For the text-containing cell, return its midpoint in [x, y] coordinate format. 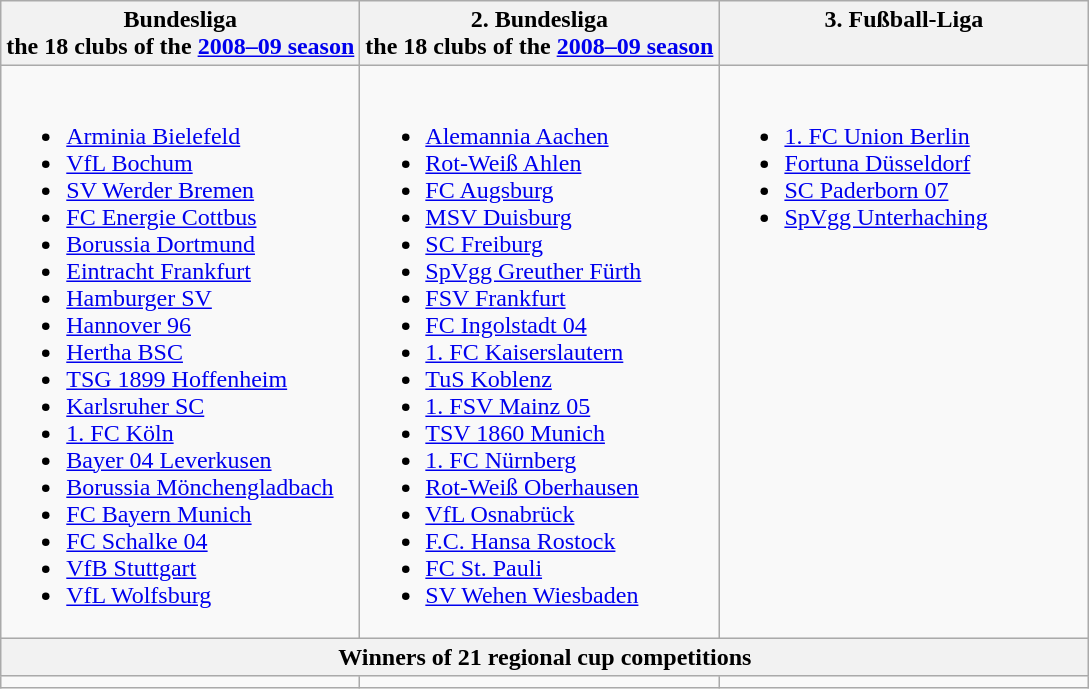
Winners of 21 regional cup competitions [545, 657]
Bundesligathe 18 clubs of the 2008–09 season [180, 34]
1. FC Union BerlinFortuna DüsseldorfSC Paderborn 07SpVgg Unterhaching [904, 352]
3. Fußball-Liga [904, 34]
2. Bundesligathe 18 clubs of the 2008–09 season [540, 34]
